Return (x, y) of the center of cell containing provided text 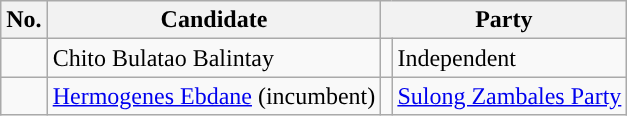
Independent (510, 58)
Chito Bulatao Balintay (214, 58)
Party (504, 20)
Candidate (214, 20)
Hermogenes Ebdane (incumbent) (214, 96)
Sulong Zambales Party (510, 96)
No. (24, 20)
